Output the [X, Y] coordinate of the center of the cell containing the given text.  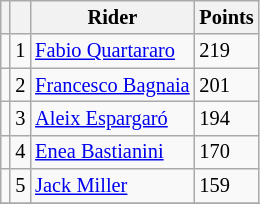
3 [20, 118]
4 [20, 152]
Rider [112, 17]
2 [20, 85]
159 [226, 186]
219 [226, 51]
Points [226, 17]
Jack Miller [112, 186]
5 [20, 186]
201 [226, 85]
1 [20, 51]
194 [226, 118]
Francesco Bagnaia [112, 85]
170 [226, 152]
Fabio Quartararo [112, 51]
Enea Bastianini [112, 152]
Aleix Espargaró [112, 118]
